For the text-containing cell, return its midpoint in [X, Y] coordinate format. 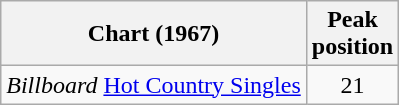
Billboard Hot Country Singles [154, 85]
21 [352, 85]
Peakposition [352, 34]
Chart (1967) [154, 34]
